Return the [X, Y] coordinate for the center point of the cell that contains the specified text.  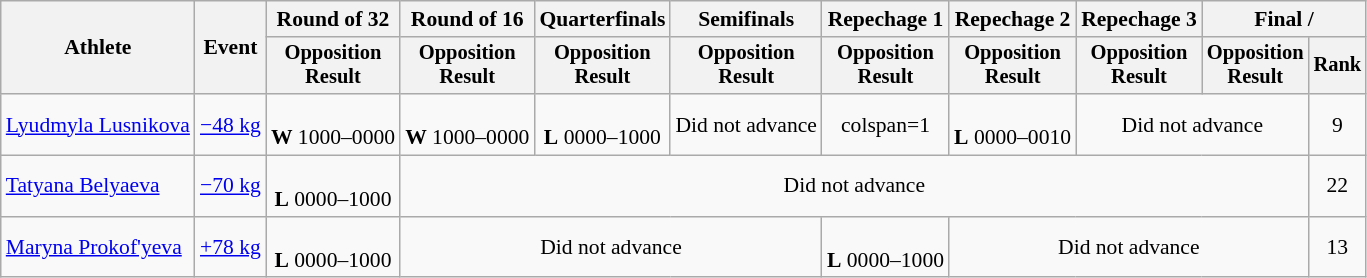
Round of 32 [333, 19]
13 [1338, 248]
Event [230, 48]
Maryna Prokof'yeva [98, 248]
+78 kg [230, 248]
−48 kg [230, 124]
Quarterfinals [602, 19]
Repechage 3 [1139, 19]
Repechage 2 [1012, 19]
9 [1338, 124]
Lyudmyla Lusnikova [98, 124]
Tatyana Belyaeva [98, 186]
−70 kg [230, 186]
Round of 16 [467, 19]
colspan=1 [886, 124]
Athlete [98, 48]
22 [1338, 186]
L 0000–0010 [1012, 124]
Repechage 1 [886, 19]
Semifinals [746, 19]
Final / [1284, 19]
Rank [1338, 66]
